Return the [X, Y] coordinate for the center point of the cell that contains the specified text.  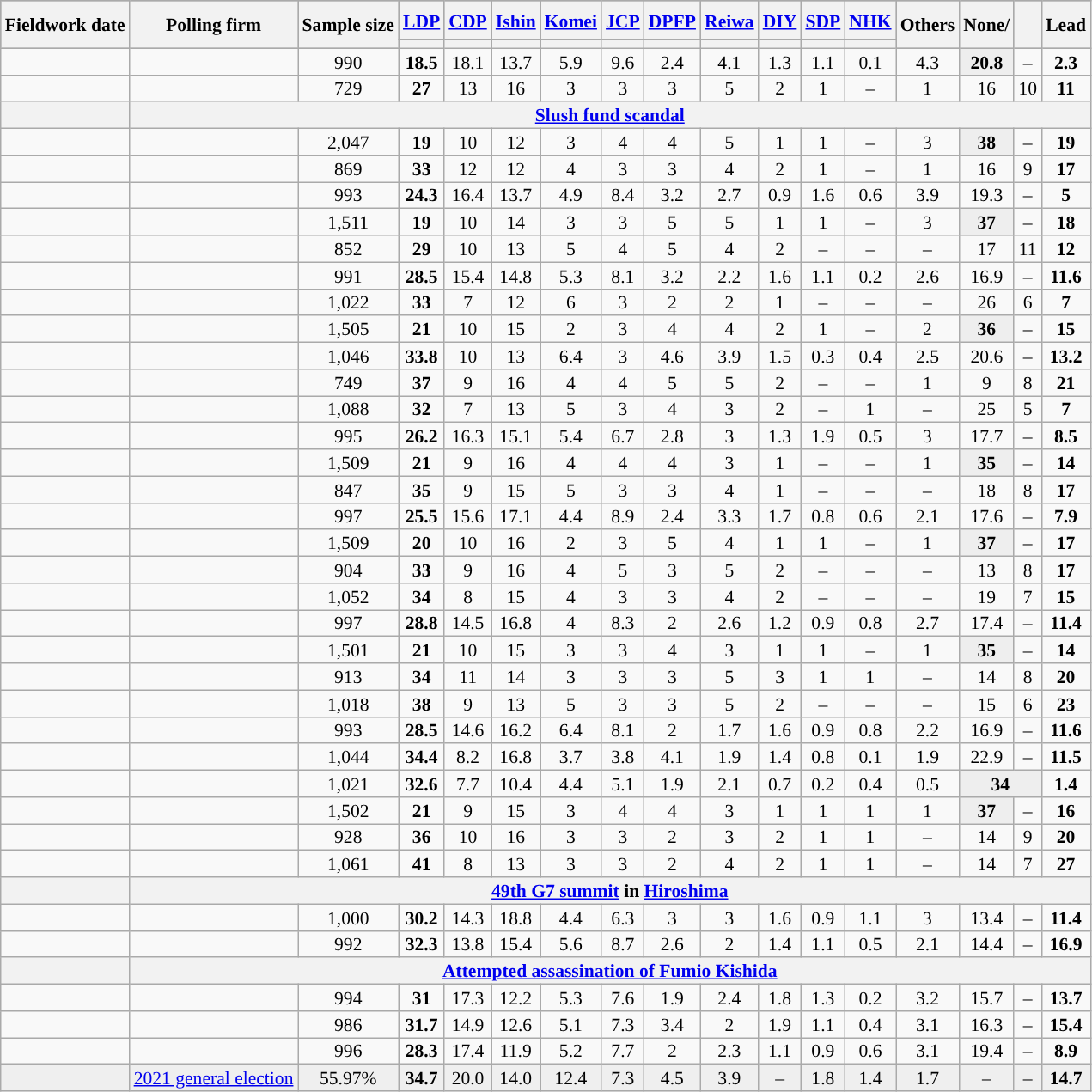
28.3 [421, 1052]
Sample size [349, 24]
6.3 [623, 918]
992 [349, 943]
29 [421, 249]
20.0 [467, 1077]
14.5 [467, 624]
928 [349, 837]
41 [421, 864]
9.6 [623, 62]
Others [928, 24]
1,501 [349, 650]
1,018 [349, 703]
31 [421, 998]
Lead [1065, 24]
8.3 [623, 624]
14.6 [467, 730]
34.4 [421, 758]
13.4 [986, 918]
0.3 [823, 356]
2.8 [672, 436]
729 [349, 88]
7.9 [1065, 515]
5.9 [570, 62]
12.6 [515, 1024]
8.7 [623, 943]
904 [349, 570]
1,511 [349, 222]
1,061 [349, 864]
18.8 [515, 918]
986 [349, 1024]
5.2 [570, 1052]
11.9 [515, 1052]
17.1 [515, 515]
16.2 [515, 730]
33.8 [421, 356]
20.8 [986, 62]
26 [986, 302]
4.9 [570, 196]
24.3 [421, 196]
18.1 [467, 62]
None/ [986, 24]
Komei [570, 21]
2.5 [928, 356]
12.4 [570, 1077]
22.9 [986, 758]
4.5 [672, 1077]
Reiwa [729, 21]
Fieldwork date [65, 24]
995 [349, 436]
31.7 [421, 1024]
1,021 [349, 784]
0.7 [780, 784]
990 [349, 62]
10.4 [515, 784]
749 [349, 383]
1,088 [349, 409]
14.7 [1065, 1077]
852 [349, 249]
2021 general election [214, 1077]
28.8 [421, 624]
994 [349, 998]
NHK [869, 21]
17.6 [986, 515]
16.4 [467, 196]
1.5 [780, 356]
15.7 [986, 998]
6.7 [623, 436]
32.3 [421, 943]
14.4 [986, 943]
17.7 [986, 436]
5.4 [570, 436]
8.4 [623, 196]
3.8 [623, 758]
23 [1065, 703]
5.6 [570, 943]
1,022 [349, 302]
32.6 [421, 784]
32 [421, 409]
996 [349, 1052]
55.97% [349, 1077]
LDP [421, 21]
DIY [780, 21]
1,502 [349, 811]
19.4 [986, 1052]
25 [986, 409]
3.7 [570, 758]
7.6 [623, 998]
JCP [623, 21]
20.6 [986, 356]
Polling firm [214, 24]
Slush fund scandal [610, 115]
1.2 [780, 624]
13.2 [1065, 356]
15.6 [467, 515]
25.5 [421, 515]
1,000 [349, 918]
847 [349, 490]
19.3 [986, 196]
1,044 [349, 758]
8.2 [467, 758]
2,047 [349, 143]
49th G7 summit in Hiroshima [610, 890]
17.3 [467, 998]
14.0 [515, 1077]
15.1 [515, 436]
3.4 [672, 1024]
SDP [823, 21]
4.3 [928, 62]
30.2 [421, 918]
12.2 [515, 998]
8.5 [1065, 436]
913 [349, 677]
1,046 [349, 356]
14.8 [515, 275]
Attempted assassination of Fumio Kishida [610, 971]
13.8 [467, 943]
14.9 [467, 1024]
CDP [467, 21]
34.7 [421, 1077]
18.5 [421, 62]
14.3 [467, 918]
11.5 [1065, 758]
Ishin [515, 21]
4.6 [672, 356]
869 [349, 168]
3.3 [729, 515]
1,505 [349, 330]
1,052 [349, 596]
991 [349, 275]
DPFP [672, 21]
26.2 [421, 436]
